Scan for the cell matching the given text and deliver its [X, Y] coordinate at center. 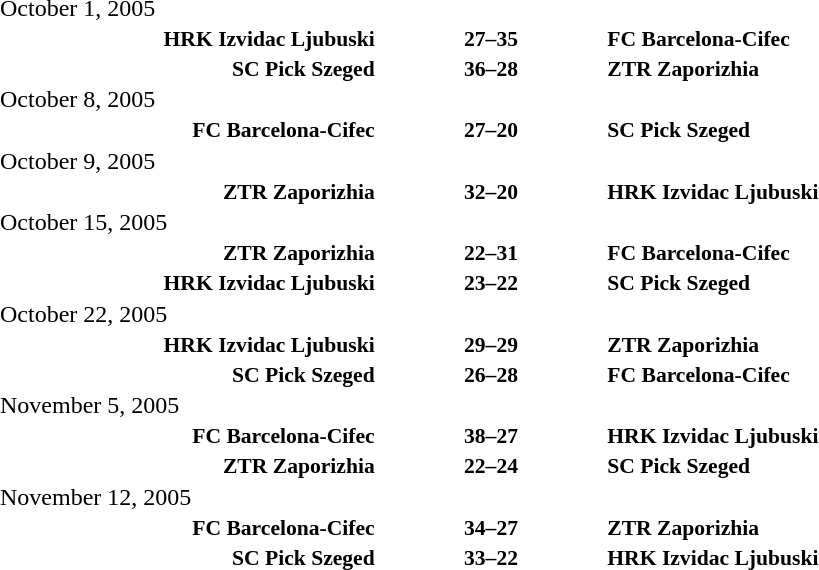
32–20 [492, 192]
22–24 [492, 466]
29–29 [492, 344]
36–28 [492, 68]
34–27 [492, 528]
23–22 [492, 283]
27–20 [492, 130]
27–35 [492, 38]
22–31 [492, 253]
26–28 [492, 374]
38–27 [492, 436]
